Search for the cell housing the specified text and yield its [X, Y] center coordinate. 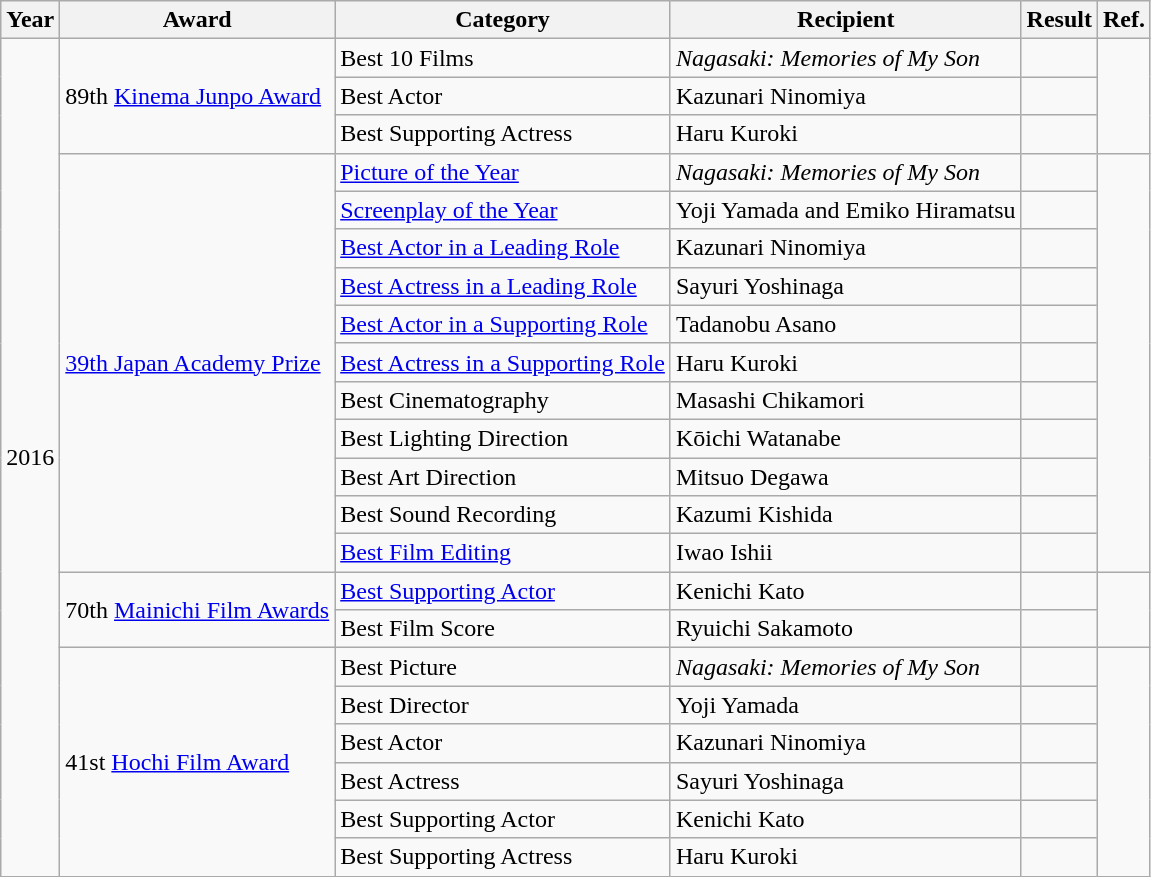
Yoji Yamada [846, 705]
Screenplay of the Year [503, 210]
Masashi Chikamori [846, 400]
Iwao Ishii [846, 553]
41st Hochi Film Award [198, 762]
Kōichi Watanabe [846, 438]
Category [503, 20]
Tadanobu Asano [846, 324]
Result [1059, 20]
Best Lighting Direction [503, 438]
Best Picture [503, 667]
Best Actress in a Supporting Role [503, 362]
Award [198, 20]
Best Director [503, 705]
Best Sound Recording [503, 515]
Best Film Score [503, 629]
Best Cinematography [503, 400]
Yoji Yamada and Emiko Hiramatsu [846, 210]
Best Art Direction [503, 477]
89th Kinema Junpo Award [198, 96]
Best 10 Films [503, 58]
Best Actress [503, 781]
Best Actor in a Leading Role [503, 248]
2016 [30, 458]
Year [30, 20]
Kazumi Kishida [846, 515]
70th Mainichi Film Awards [198, 610]
Recipient [846, 20]
Mitsuo Degawa [846, 477]
Best Film Editing [503, 553]
39th Japan Academy Prize [198, 362]
Best Actor in a Supporting Role [503, 324]
Ryuichi Sakamoto [846, 629]
Best Actress in a Leading Role [503, 286]
Ref. [1124, 20]
Picture of the Year [503, 172]
